Scan for the cell matching the given text and deliver its [x, y] coordinate at center. 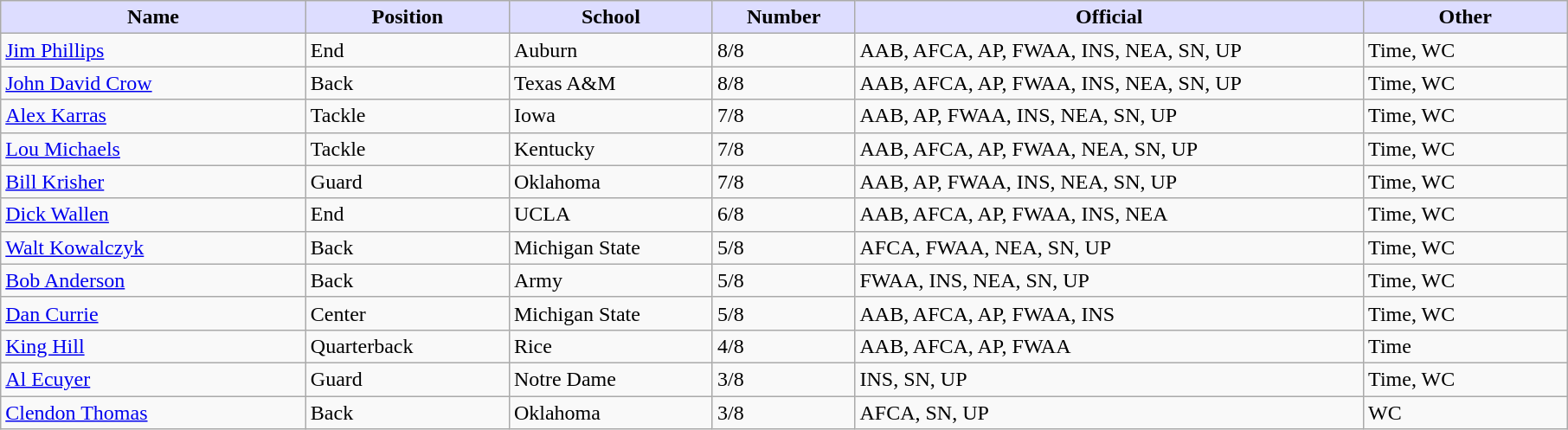
Other [1466, 17]
John David Crow [154, 83]
Bill Krisher [154, 182]
Dick Wallen [154, 215]
Auburn [611, 50]
Al Ecuyer [154, 379]
Center [407, 313]
Name [154, 17]
Kentucky [611, 149]
Position [407, 17]
WC [1466, 413]
Number [784, 17]
AAB, AFCA, AP, FWAA, NEA, SN, UP [1109, 149]
FWAA, INS, NEA, SN, UP [1109, 280]
UCLA [611, 215]
King Hill [154, 346]
Time [1466, 346]
Army [611, 280]
Rice [611, 346]
AAB, AFCA, AP, FWAA [1109, 346]
Alex Karras [154, 116]
AFCA, SN, UP [1109, 413]
Iowa [611, 116]
Clendon Thomas [154, 413]
AFCA, FWAA, NEA, SN, UP [1109, 247]
AAB, AFCA, AP, FWAA, INS [1109, 313]
4/8 [784, 346]
Bob Anderson [154, 280]
School [611, 17]
Walt Kowalczyk [154, 247]
AAB, AFCA, AP, FWAA, INS, NEA [1109, 215]
Dan Currie [154, 313]
Official [1109, 17]
Lou Michaels [154, 149]
INS, SN, UP [1109, 379]
Notre Dame [611, 379]
Jim Phillips [154, 50]
Texas A&M [611, 83]
Quarterback [407, 346]
6/8 [784, 215]
